Extract the (x, y) coordinate from the center of the cell holding the provided text.  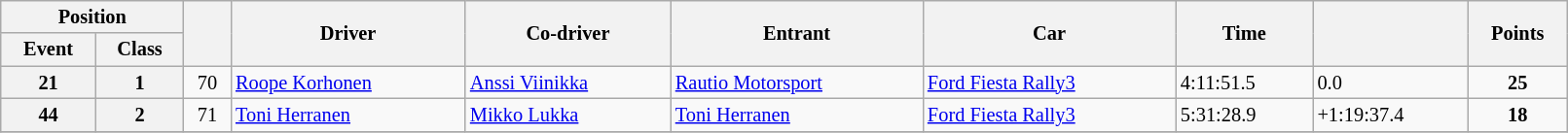
5:31:28.9 (1244, 115)
Event (49, 50)
Anssi Viinikka (568, 83)
44 (49, 115)
+1:19:37.4 (1390, 115)
0.0 (1390, 83)
Co-driver (568, 33)
Entrant (796, 33)
18 (1518, 115)
71 (207, 115)
70 (207, 83)
Rautio Motorsport (796, 83)
Points (1518, 33)
25 (1518, 83)
Car (1049, 33)
2 (139, 115)
21 (49, 83)
Position (92, 17)
Class (139, 50)
Driver (348, 33)
Time (1244, 33)
Mikko Lukka (568, 115)
Roope Korhonen (348, 83)
1 (139, 83)
4:11:51.5 (1244, 83)
